Pinpoint the cell where the given text exists, returning its (x, y) midpoint coordinate. 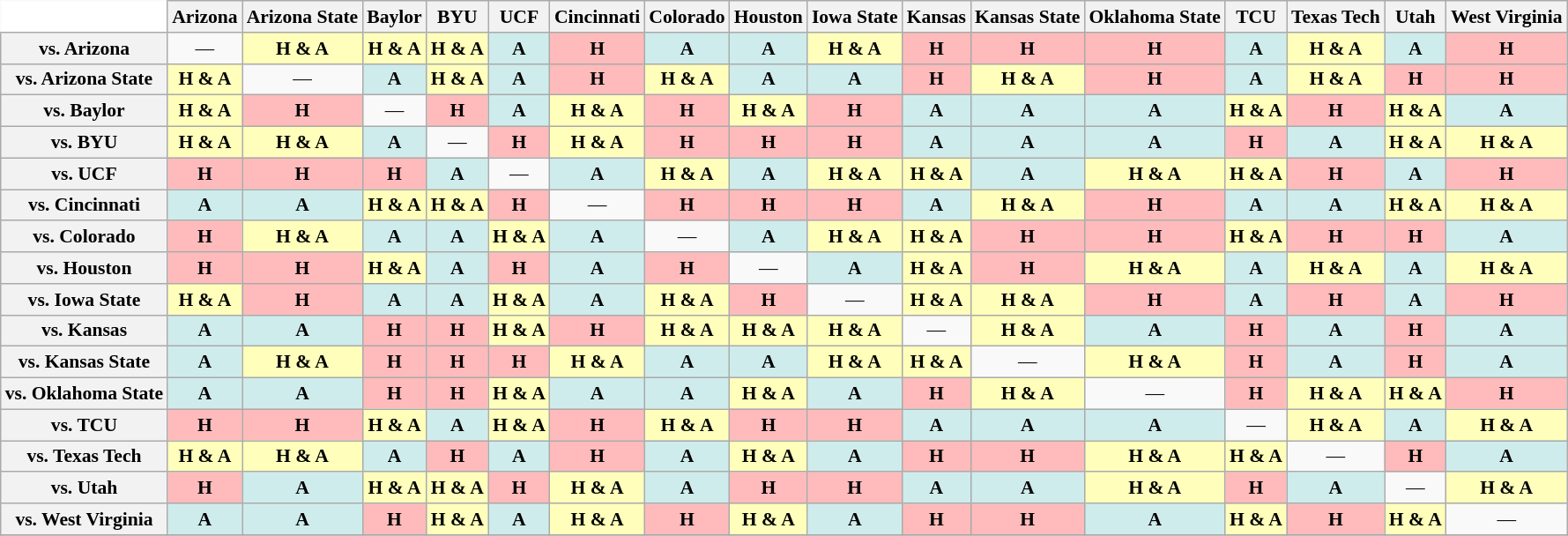
vs. Arizona (85, 48)
Kansas State (1028, 17)
Iowa State (855, 17)
Baylor (394, 17)
Utah (1416, 17)
Houston (769, 17)
vs. UCF (85, 174)
vs. Baylor (85, 111)
Arizona State (303, 17)
vs. Texas Tech (85, 457)
vs. Cincinnati (85, 205)
vs. Kansas State (85, 362)
BYU (457, 17)
vs. West Virginia (85, 519)
vs. BYU (85, 143)
vs. Houston (85, 268)
UCF (519, 17)
West Virginia (1507, 17)
vs. Colorado (85, 237)
vs. Kansas (85, 331)
Texas Tech (1336, 17)
Arizona (204, 17)
Colorado (687, 17)
vs. Utah (85, 488)
Kansas (936, 17)
Cincinnati (598, 17)
Oklahoma State (1155, 17)
vs. TCU (85, 425)
vs. Iowa State (85, 300)
vs. Oklahoma State (85, 394)
TCU (1256, 17)
vs. Arizona State (85, 79)
